Scan for the cell matching the given text and deliver its [X, Y] coordinate at center. 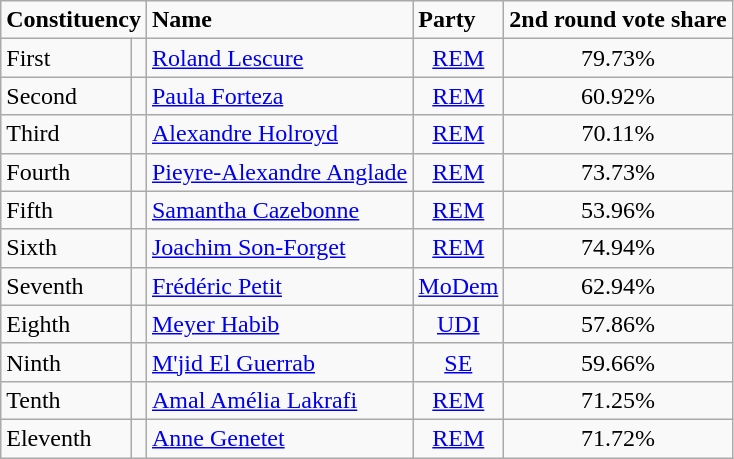
2nd round vote share [618, 20]
First [66, 58]
Frédéric Petit [279, 286]
Joachim Son-Forget [279, 248]
UDI [458, 324]
71.72% [618, 438]
70.11% [618, 134]
M'jid El Guerrab [279, 362]
SE [458, 362]
Eleventh [66, 438]
Amal Amélia Lakrafi [279, 400]
Fourth [66, 172]
79.73% [618, 58]
53.96% [618, 210]
74.94% [618, 248]
Seventh [66, 286]
71.25% [618, 400]
Party [458, 20]
Roland Lescure [279, 58]
Alexandre Holroyd [279, 134]
Ninth [66, 362]
MoDem [458, 286]
Second [66, 96]
Constituency [74, 20]
Tenth [66, 400]
Samantha Cazebonne [279, 210]
Fifth [66, 210]
57.86% [618, 324]
Pieyre-Alexandre Anglade [279, 172]
Anne Genetet [279, 438]
Meyer Habib [279, 324]
Third [66, 134]
Paula Forteza [279, 96]
73.73% [618, 172]
60.92% [618, 96]
Eighth [66, 324]
62.94% [618, 286]
59.66% [618, 362]
Name [279, 20]
Sixth [66, 248]
